Return the [X, Y] coordinate for the center point of the cell that contains the specified text.  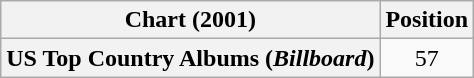
Position [427, 20]
US Top Country Albums (Billboard) [190, 58]
57 [427, 58]
Chart (2001) [190, 20]
